Pinpoint the cell where the given text exists, returning its [X, Y] midpoint coordinate. 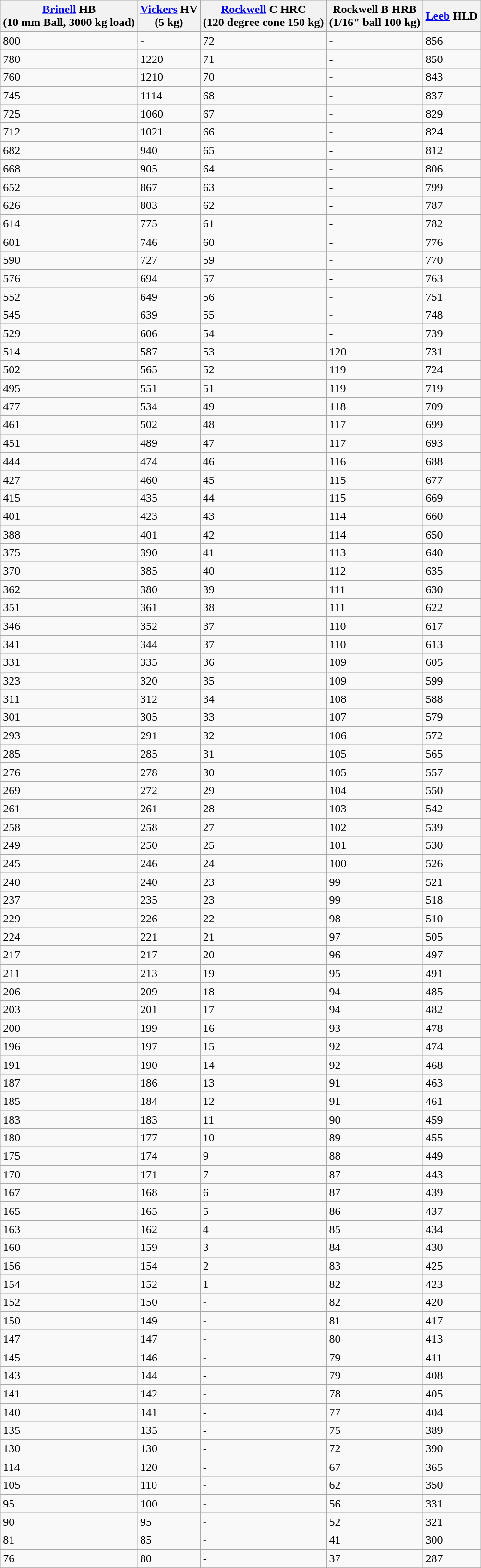
75 [374, 1431]
42 [263, 535]
420 [452, 1302]
776 [452, 242]
246 [169, 864]
495 [69, 388]
174 [169, 1156]
485 [452, 992]
20 [263, 955]
27 [263, 827]
389 [452, 1431]
101 [374, 845]
552 [69, 297]
3 [263, 1248]
867 [169, 187]
116 [374, 461]
76 [69, 1558]
534 [169, 406]
211 [69, 973]
449 [452, 1156]
1210 [169, 77]
622 [452, 608]
510 [452, 919]
550 [452, 790]
940 [169, 150]
15 [263, 1046]
344 [169, 644]
1 [263, 1284]
11 [263, 1120]
63 [263, 187]
437 [452, 1211]
435 [169, 498]
32 [263, 735]
375 [69, 553]
66 [263, 132]
159 [169, 1248]
201 [169, 1010]
142 [169, 1394]
293 [69, 735]
639 [169, 315]
245 [69, 864]
38 [263, 608]
113 [374, 553]
22 [263, 919]
323 [69, 681]
763 [452, 279]
170 [69, 1175]
694 [169, 279]
668 [69, 169]
579 [452, 717]
782 [452, 223]
107 [374, 717]
191 [69, 1065]
143 [69, 1375]
97 [374, 937]
9 [263, 1156]
108 [374, 699]
269 [69, 790]
748 [452, 315]
724 [452, 370]
812 [452, 150]
413 [452, 1339]
905 [169, 169]
33 [263, 717]
17 [263, 1010]
36 [263, 662]
213 [169, 973]
542 [452, 808]
417 [452, 1321]
12 [263, 1101]
34 [263, 699]
787 [452, 205]
365 [452, 1467]
719 [452, 388]
352 [169, 626]
731 [452, 352]
102 [374, 827]
415 [69, 498]
630 [452, 589]
19 [263, 973]
388 [69, 535]
505 [452, 937]
54 [263, 333]
850 [452, 59]
650 [452, 535]
576 [69, 279]
688 [452, 461]
278 [169, 772]
699 [452, 425]
224 [69, 937]
84 [374, 1248]
145 [69, 1357]
439 [452, 1193]
235 [169, 900]
39 [263, 589]
Leeb HLD [452, 16]
180 [69, 1138]
185 [69, 1101]
171 [169, 1175]
605 [452, 662]
408 [452, 1375]
491 [452, 973]
712 [69, 132]
745 [69, 96]
660 [452, 516]
459 [452, 1120]
163 [69, 1229]
599 [452, 681]
557 [452, 772]
13 [263, 1083]
35 [263, 681]
640 [452, 553]
25 [263, 845]
497 [452, 955]
88 [374, 1156]
350 [452, 1485]
837 [452, 96]
351 [69, 608]
98 [374, 919]
177 [169, 1138]
237 [69, 900]
856 [452, 41]
300 [452, 1540]
312 [169, 699]
482 [452, 1010]
49 [263, 406]
709 [452, 406]
184 [169, 1101]
7 [263, 1175]
226 [169, 919]
427 [69, 479]
601 [69, 242]
53 [263, 352]
425 [452, 1266]
Rockwell B HRB (1/16" ball 100 kg) [374, 16]
190 [169, 1065]
613 [452, 644]
140 [69, 1412]
272 [169, 790]
86 [374, 1211]
463 [452, 1083]
103 [374, 808]
806 [452, 169]
14 [263, 1065]
693 [452, 443]
276 [69, 772]
28 [263, 808]
652 [69, 187]
824 [452, 132]
361 [169, 608]
43 [263, 516]
Brinell HB (10 mm Ball, 3000 kg load) [69, 16]
64 [263, 169]
59 [263, 260]
727 [169, 260]
10 [263, 1138]
30 [263, 772]
57 [263, 279]
739 [452, 333]
93 [374, 1028]
770 [452, 260]
443 [452, 1175]
572 [452, 735]
477 [69, 406]
370 [69, 571]
168 [169, 1193]
518 [452, 900]
551 [169, 388]
362 [69, 589]
1114 [169, 96]
614 [69, 223]
65 [263, 150]
21 [263, 937]
451 [69, 443]
311 [69, 699]
751 [452, 297]
46 [263, 461]
775 [169, 223]
249 [69, 845]
529 [69, 333]
229 [69, 919]
430 [452, 1248]
51 [263, 388]
167 [69, 1193]
60 [263, 242]
44 [263, 498]
209 [169, 992]
335 [169, 662]
5 [263, 1211]
380 [169, 589]
31 [263, 754]
411 [452, 1357]
203 [69, 1010]
118 [374, 406]
725 [69, 114]
346 [69, 626]
Rockwell C HRC (120 degree cone 150 kg) [263, 16]
803 [169, 205]
521 [452, 882]
197 [169, 1046]
682 [69, 150]
18 [263, 992]
649 [169, 297]
4 [263, 1229]
187 [69, 1083]
24 [263, 864]
800 [69, 41]
221 [169, 937]
341 [69, 644]
160 [69, 1248]
6 [263, 1193]
16 [263, 1028]
40 [263, 571]
590 [69, 260]
385 [169, 571]
287 [452, 1558]
162 [169, 1229]
320 [169, 681]
48 [263, 425]
70 [263, 77]
588 [452, 699]
104 [374, 790]
200 [69, 1028]
677 [452, 479]
305 [169, 717]
68 [263, 96]
843 [452, 77]
669 [452, 498]
606 [169, 333]
47 [263, 443]
Vickers HV (5 kg) [169, 16]
156 [69, 1266]
455 [452, 1138]
199 [169, 1028]
1021 [169, 132]
61 [263, 223]
78 [374, 1394]
514 [69, 352]
444 [69, 461]
96 [374, 955]
144 [169, 1375]
106 [374, 735]
526 [452, 864]
77 [374, 1412]
434 [452, 1229]
539 [452, 827]
1220 [169, 59]
149 [169, 1321]
530 [452, 845]
89 [374, 1138]
83 [374, 1266]
468 [452, 1065]
45 [263, 479]
71 [263, 59]
478 [452, 1028]
626 [69, 205]
175 [69, 1156]
829 [452, 114]
206 [69, 992]
635 [452, 571]
780 [69, 59]
405 [452, 1394]
460 [169, 479]
489 [169, 443]
196 [69, 1046]
291 [169, 735]
1060 [169, 114]
321 [452, 1522]
545 [69, 315]
760 [69, 77]
746 [169, 242]
29 [263, 790]
250 [169, 845]
404 [452, 1412]
55 [263, 315]
301 [69, 717]
112 [374, 571]
799 [452, 187]
587 [169, 352]
146 [169, 1357]
186 [169, 1083]
617 [452, 626]
2 [263, 1266]
